Pinpoint the cell where the given text exists, returning its (x, y) midpoint coordinate. 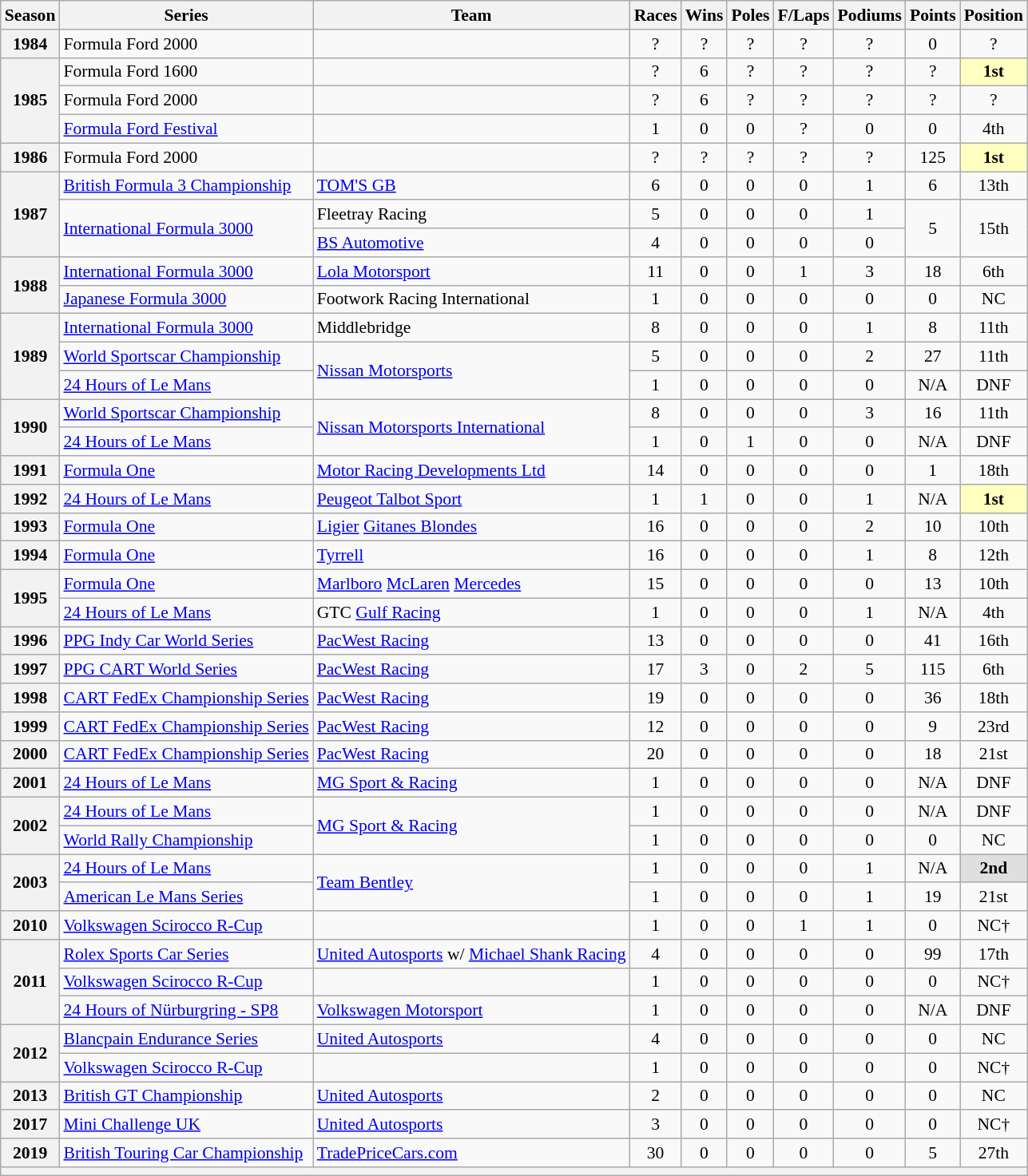
24 Hours of Nürburgring - SP8 (185, 1011)
115 (933, 670)
1984 (30, 44)
2nd (994, 869)
Peugeot Talbot Sport (471, 499)
27th (994, 1153)
41 (933, 641)
1987 (30, 214)
27 (933, 357)
Series (185, 15)
Footwork Racing International (471, 299)
Nissan Motorsports International (471, 428)
1999 (30, 727)
1985 (30, 101)
TOM'S GB (471, 186)
Wins (705, 15)
British Touring Car Championship (185, 1153)
15 (656, 584)
36 (933, 698)
2001 (30, 783)
Poles (750, 15)
TradePriceCars.com (471, 1153)
15th (994, 228)
12th (994, 556)
12 (656, 727)
Volkswagen Motorsport (471, 1011)
F/Laps (804, 15)
1992 (30, 499)
99 (933, 954)
2011 (30, 982)
2017 (30, 1125)
Marlboro McLaren Mercedes (471, 584)
2003 (30, 883)
Lola Motorsport (471, 271)
Team (471, 15)
2010 (30, 925)
30 (656, 1153)
1989 (30, 356)
2019 (30, 1153)
Podiums (869, 15)
125 (933, 157)
Ligier Gitanes Blondes (471, 527)
10 (933, 527)
1996 (30, 641)
11 (656, 271)
1997 (30, 670)
Fleetray Racing (471, 215)
Middlebridge (471, 328)
2002 (30, 826)
1998 (30, 698)
PPG CART World Series (185, 670)
Mini Challenge UK (185, 1125)
World Rally Championship (185, 840)
1986 (30, 157)
2012 (30, 1054)
9 (933, 727)
United Autosports w/ Michael Shank Racing (471, 954)
1988 (30, 286)
13th (994, 186)
Season (30, 15)
Team Bentley (471, 883)
PPG Indy Car World Series (185, 641)
Tyrrell (471, 556)
Formula Ford 1600 (185, 72)
1995 (30, 599)
British GT Championship (185, 1096)
Position (994, 15)
20 (656, 754)
1994 (30, 556)
Nissan Motorsports (471, 370)
2013 (30, 1096)
1993 (30, 527)
American Le Mans Series (185, 897)
16th (994, 641)
BS Automotive (471, 243)
Formula Ford Festival (185, 129)
GTC Gulf Racing (471, 612)
1990 (30, 428)
British Formula 3 Championship (185, 186)
Points (933, 15)
Blancpain Endurance Series (185, 1039)
Japanese Formula 3000 (185, 299)
1991 (30, 470)
14 (656, 470)
Motor Racing Developments Ltd (471, 470)
2000 (30, 754)
Races (656, 15)
17th (994, 954)
Rolex Sports Car Series (185, 954)
23rd (994, 727)
17 (656, 670)
